Search for the cell housing the specified text and yield its (x, y) center coordinate. 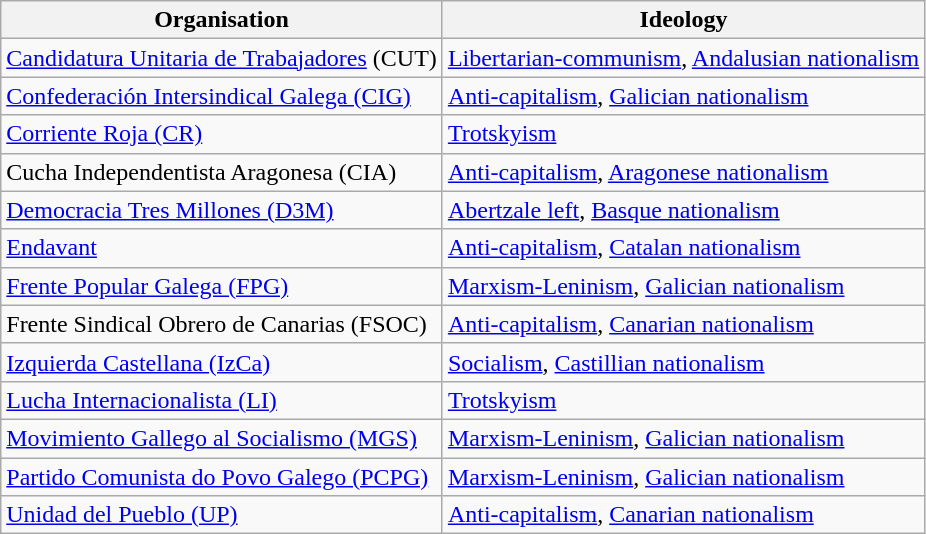
Anti-capitalism, Aragonese nationalism (683, 172)
Socialism, Castillian nationalism (683, 362)
Anti-capitalism, Catalan nationalism (683, 248)
Frente Popular Galega (FPG) (222, 286)
Frente Sindical Obrero de Canarias (FSOC) (222, 324)
Organisation (222, 20)
Movimiento Gallego al Socialismo (MGS) (222, 438)
Ideology (683, 20)
Libertarian-communism, Andalusian nationalism (683, 58)
Anti-capitalism, Galician nationalism (683, 96)
Endavant (222, 248)
Partido Comunista do Povo Galego (PCPG) (222, 477)
Candidatura Unitaria de Trabajadores (CUT) (222, 58)
Confederación Intersindical Galega (CIG) (222, 96)
Cucha Independentista Aragonesa (CIA) (222, 172)
Corriente Roja (CR) (222, 134)
Izquierda Castellana (IzCa) (222, 362)
Democracia Tres Millones (D3M) (222, 210)
Abertzale left, Basque nationalism (683, 210)
Lucha Internacionalista (LI) (222, 400)
Unidad del Pueblo (UP) (222, 515)
